From the cell containing the given text, extract its center point as (X, Y) coordinate. 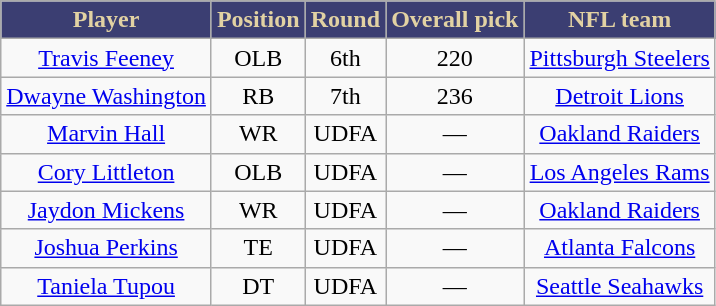
Dwayne Washington (106, 96)
220 (455, 58)
Jaydon Mickens (106, 210)
Player (106, 20)
6th (345, 58)
Position (258, 20)
Atlanta Falcons (620, 248)
Round (345, 20)
Marvin Hall (106, 134)
DT (258, 286)
Detroit Lions (620, 96)
Joshua Perkins (106, 248)
RB (258, 96)
Pittsburgh Steelers (620, 58)
TE (258, 248)
Los Angeles Rams (620, 172)
Taniela Tupou (106, 286)
Seattle Seahawks (620, 286)
Travis Feeney (106, 58)
Overall pick (455, 20)
7th (345, 96)
236 (455, 96)
Cory Littleton (106, 172)
NFL team (620, 20)
